Output the (X, Y) coordinate of the center of the cell containing the given text.  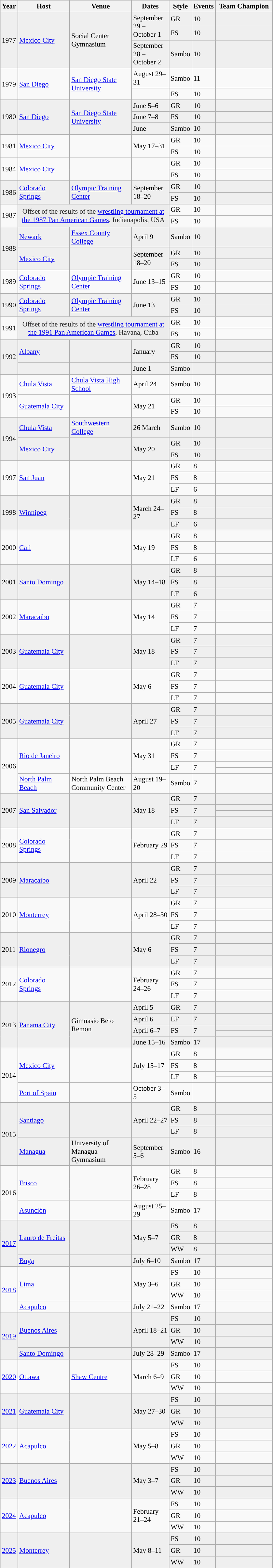
1989 (9, 282)
April 27 (150, 721)
North Palm Beach Community Center (101, 783)
2021 (9, 1411)
July 6–10 (150, 1261)
1979 (9, 84)
August 25–29 (150, 1210)
2011 (9, 950)
2007 (9, 810)
2009 (9, 880)
1994 (9, 439)
11 (204, 78)
Lauro de Freitas (44, 1238)
February 24–26 (150, 985)
Rionegro (44, 950)
2020 (9, 1377)
Offset of the results of the wrestling tournament at the 1991 Pan American Games, Havana, Cuba (93, 328)
1984 (9, 169)
May 14 (150, 617)
May 27–30 (150, 1411)
1977 (9, 40)
May 31 (150, 756)
2014 (9, 1075)
January (150, 351)
May 8–11 (150, 1550)
Cali (44, 548)
2016 (9, 1193)
2004 (9, 687)
Winnipeg (44, 512)
2001 (9, 582)
September 5–6 (150, 1152)
September 28 – October 2 (150, 54)
Offset of the results of the wrestling tournament at the 1987 Pan American Games, Indianapolis, USA (93, 215)
University of Managua Gymnasium (101, 1152)
Host (44, 6)
26 March (150, 427)
2002 (9, 617)
Lima (44, 1284)
August 29–31 (150, 78)
North Palm Beach (44, 783)
Albany (44, 351)
Southwestern College (101, 427)
June 13–15 (150, 282)
San Salvador (44, 810)
May 3–7 (150, 1481)
1998 (9, 512)
July 15–17 (150, 1065)
June 13 (150, 305)
February 29 (150, 845)
2019 (9, 1336)
16 (204, 1152)
Dates (150, 6)
June 1 (150, 369)
Asunción (44, 1210)
August 19–20 (150, 783)
April 18–21 (150, 1331)
Chula Vista High School (101, 384)
Managua (44, 1152)
Venue (101, 6)
April 22–27 (150, 1120)
San Juan (44, 478)
June 7–8 (150, 117)
September 29 – October 1 (150, 26)
Gimnasio Beto Remon (101, 1025)
July 28–29 (150, 1354)
1980 (9, 117)
2008 (9, 845)
June (150, 129)
Frisco (44, 1183)
April 22 (150, 880)
April 6–7 (150, 1031)
2017 (9, 1243)
April 9 (150, 237)
Essex County College (101, 237)
July 21–22 (150, 1307)
2025 (9, 1550)
2006 (9, 766)
Newark (44, 237)
Events (204, 6)
April 5 (150, 1008)
Panama City (44, 1025)
Port of Spain (44, 1093)
1990 (9, 305)
1988 (9, 249)
2022 (9, 1446)
2018 (9, 1290)
April 6 (150, 1019)
Year (9, 6)
1981 (9, 146)
1997 (9, 478)
February 21–24 (150, 1516)
2013 (9, 1025)
2023 (9, 1481)
October 3–5 (150, 1093)
May 17–31 (150, 146)
Santiago (44, 1120)
1987 (9, 215)
May 19 (150, 548)
2000 (9, 548)
1993 (9, 396)
May 5–7 (150, 1238)
Style (180, 6)
2015 (9, 1134)
Buga (44, 1261)
Team Champion (244, 6)
Shaw Centre (101, 1377)
2005 (9, 721)
April 24 (150, 384)
Social Center Gymnasium (101, 40)
April 28–30 (150, 915)
May 20 (150, 449)
March 6–9 (150, 1377)
June 5–6 (150, 106)
2010 (9, 915)
1986 (9, 193)
Rio de Janeiro (44, 756)
2024 (9, 1516)
Ottawa (44, 1377)
June 15–16 (150, 1043)
2012 (9, 985)
1992 (9, 357)
2003 (9, 652)
May 14–18 (150, 582)
February 26–28 (150, 1183)
May 3–6 (150, 1284)
March 24–27 (150, 512)
May 5–8 (150, 1446)
1991 (9, 328)
